Return the (X, Y) coordinate for the center point of the cell that contains the specified text.  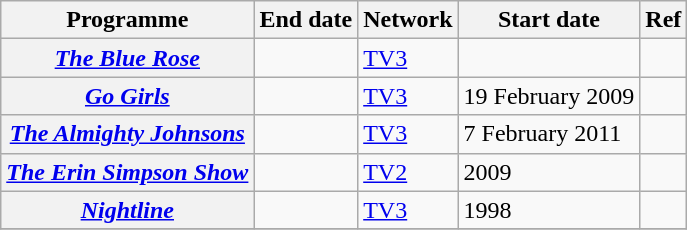
The Blue Rose (128, 58)
Network (408, 20)
TV2 (408, 172)
1998 (549, 210)
The Almighty Johnsons (128, 134)
The Erin Simpson Show (128, 172)
Programme (128, 20)
7 February 2011 (549, 134)
19 February 2009 (549, 96)
Ref (664, 20)
2009 (549, 172)
End date (306, 20)
Start date (549, 20)
Go Girls (128, 96)
Nightline (128, 210)
